Identify which cell holds the provided text, then report its (X, Y) central coordinate. 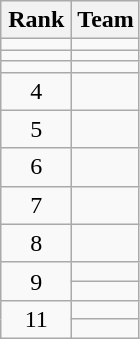
5 (36, 129)
Team (106, 20)
6 (36, 167)
Rank (36, 20)
11 (36, 319)
7 (36, 205)
4 (36, 91)
8 (36, 243)
9 (36, 281)
